Detect which cell encompasses the target text, then output its (X, Y) center coordinate. 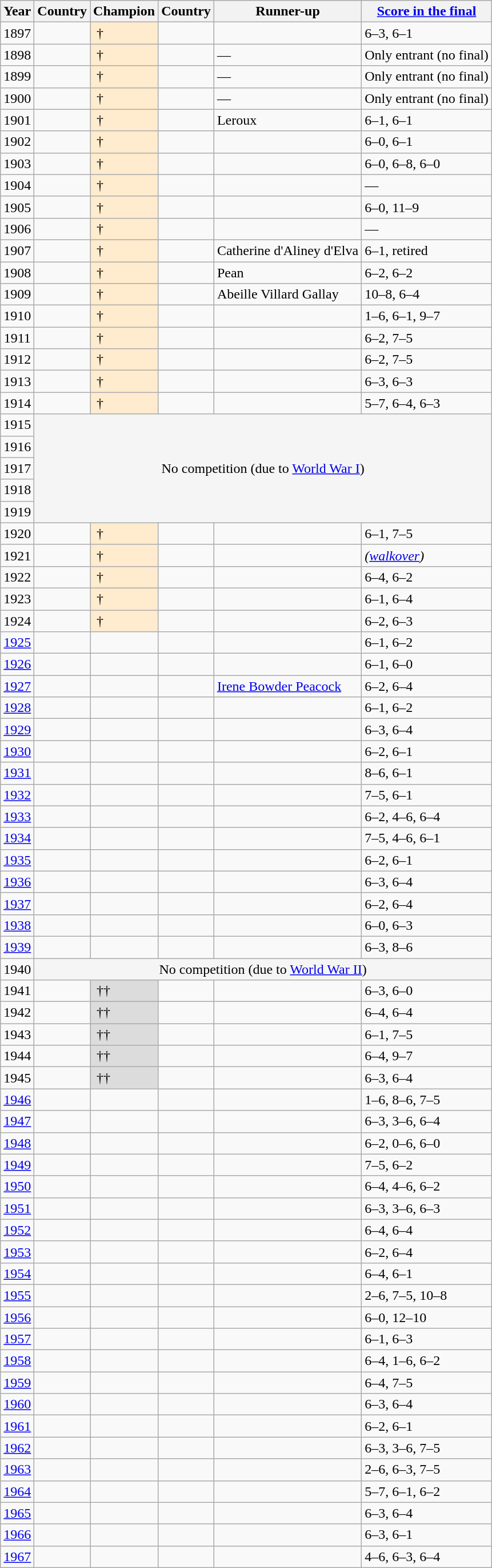
6–2, 6–3 (427, 620)
6–4, 6–1 (427, 1273)
1967 (17, 1557)
1955 (17, 1295)
1935 (17, 860)
6–1, retired (427, 250)
Catherine d'Aliney d'Elva (287, 250)
1910 (17, 316)
1944 (17, 1056)
1960 (17, 1404)
1936 (17, 882)
1931 (17, 773)
2–6, 7–5, 10–8 (427, 1295)
6–4, 9–7 (427, 1056)
1934 (17, 838)
1963 (17, 1470)
1966 (17, 1535)
10–8, 6–4 (427, 295)
No competition (due to World War I) (263, 468)
Year (17, 11)
1923 (17, 599)
Score in the final (427, 11)
6–2, 0–6, 6–0 (427, 1143)
1909 (17, 295)
1962 (17, 1448)
1902 (17, 142)
1913 (17, 381)
1942 (17, 1013)
6–3, 3–6, 6–4 (427, 1121)
5–7, 6–4, 6–3 (427, 403)
6–4, 7–5 (427, 1383)
1903 (17, 164)
1915 (17, 425)
6–1, 6–4 (427, 599)
1929 (17, 730)
8–6, 6–1 (427, 773)
6–3, 6–0 (427, 991)
1926 (17, 664)
1898 (17, 55)
1919 (17, 512)
1907 (17, 250)
1917 (17, 468)
2–6, 6–3, 7–5 (427, 1470)
1957 (17, 1339)
1947 (17, 1121)
No competition (due to World War II) (263, 969)
1927 (17, 686)
Pean (287, 273)
6–2, 4–6, 6–4 (427, 817)
1949 (17, 1165)
1920 (17, 534)
Irene Bowder Peacock (287, 686)
7–5, 6–1 (427, 795)
6–1, 6–0 (427, 664)
1899 (17, 77)
1946 (17, 1100)
1906 (17, 229)
1932 (17, 795)
1951 (17, 1208)
1930 (17, 751)
1900 (17, 98)
6–0, 6–8, 6–0 (427, 164)
1953 (17, 1252)
1961 (17, 1426)
6–2, 6–2 (427, 273)
1956 (17, 1317)
6–1, 6–1 (427, 120)
6–0, 11–9 (427, 207)
1925 (17, 643)
1938 (17, 925)
6–3, 6–3 (427, 381)
6–1, 6–3 (427, 1339)
1904 (17, 185)
6–4, 1–6, 6–2 (427, 1361)
1933 (17, 817)
4–6, 6–3, 6–4 (427, 1557)
1905 (17, 207)
1945 (17, 1078)
1922 (17, 577)
1912 (17, 360)
6–3, 8–6 (427, 947)
1914 (17, 403)
1901 (17, 120)
6–3, 3–6, 7–5 (427, 1448)
(walkover) (427, 555)
1958 (17, 1361)
1940 (17, 969)
1959 (17, 1383)
1948 (17, 1143)
1954 (17, 1273)
1–6, 8–6, 7–5 (427, 1100)
5–7, 6–1, 6–2 (427, 1491)
Champion (125, 11)
1965 (17, 1513)
1921 (17, 555)
1897 (17, 33)
7–5, 4–6, 6–1 (427, 838)
1943 (17, 1034)
Runner-up (287, 11)
1918 (17, 490)
1908 (17, 273)
1911 (17, 338)
1928 (17, 708)
6–4, 4–6, 6–2 (427, 1187)
Abeille Villard Gallay (287, 295)
6–3, 3–6, 6–3 (427, 1208)
Leroux (287, 120)
1964 (17, 1491)
1916 (17, 447)
1950 (17, 1187)
7–5, 6–2 (427, 1165)
1939 (17, 947)
1937 (17, 904)
1941 (17, 991)
6–4, 6–2 (427, 577)
6–0, 12–10 (427, 1317)
1924 (17, 620)
1952 (17, 1230)
1–6, 6–1, 9–7 (427, 316)
6–0, 6–3 (427, 925)
6–0, 6–1 (427, 142)
